Search for the cell housing the specified text and yield its (X, Y) center coordinate. 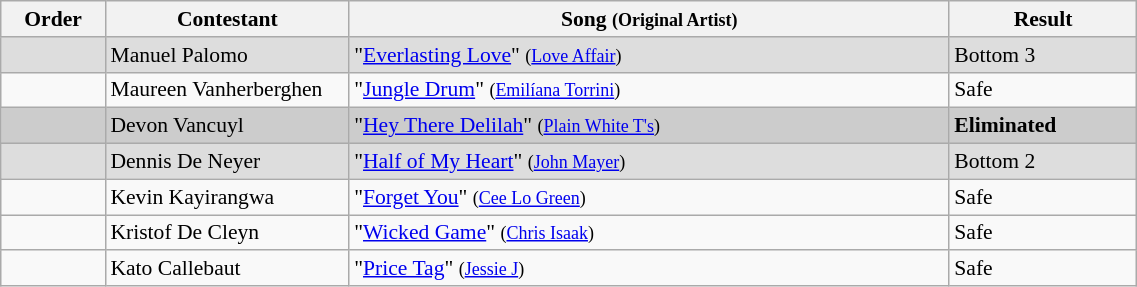
Order (54, 19)
Kristof De Cleyn (227, 233)
"Forget You" (Cee Lo Green) (649, 197)
Contestant (227, 19)
Song (Original Artist) (649, 19)
"Price Tag" (Jessie J) (649, 269)
Manuel Palomo (227, 55)
Kevin Kayirangwa (227, 197)
Maureen Vanherberghen (227, 90)
Bottom 3 (1043, 55)
Dennis De Neyer (227, 162)
Bottom 2 (1043, 162)
Kato Callebaut (227, 269)
Eliminated (1043, 126)
Result (1043, 19)
"Jungle Drum" (Emilíana Torrini) (649, 90)
"Everlasting Love" (Love Affair) (649, 55)
"Half of My Heart" (John Mayer) (649, 162)
Devon Vancuyl (227, 126)
"Hey There Delilah" (Plain White T's) (649, 126)
"Wicked Game" (Chris Isaak) (649, 233)
